Return [X, Y] of the center of cell containing provided text 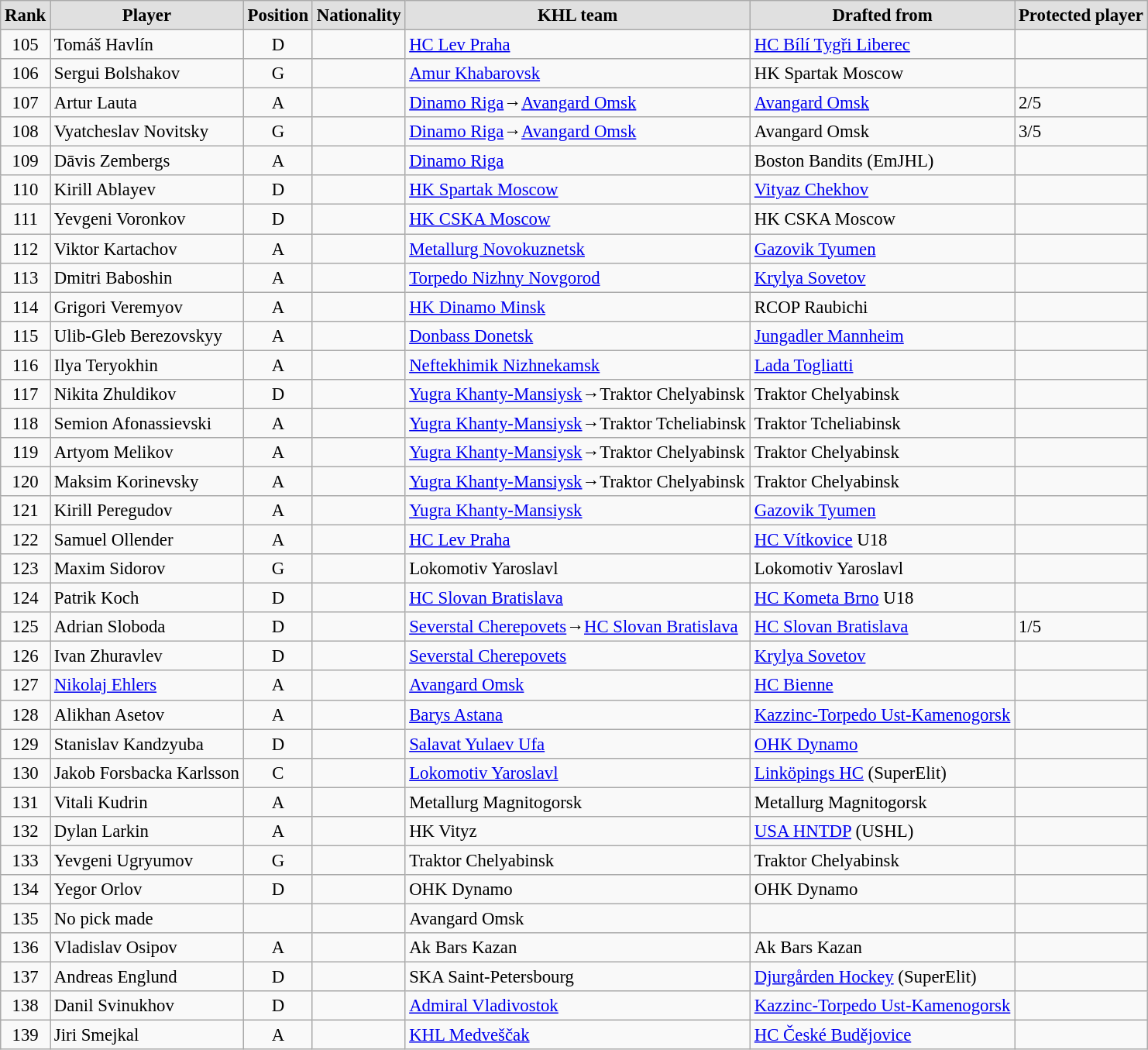
115 [26, 336]
110 [26, 190]
Neftekhimik Nizhnekamsk [578, 365]
Yevgeni Ugryumov [147, 860]
Torpedo Nizhny Novgorod [578, 277]
Kirill Ablayev [147, 190]
Nationality [358, 15]
106 [26, 74]
HC Kometa Brno U18 [882, 598]
Artyom Melikov [147, 453]
136 [26, 948]
Amur Khabarovsk [578, 74]
Vitali Kudrin [147, 802]
Rank [26, 15]
C [277, 773]
Alikhan Asetov [147, 714]
Barys Astana [578, 714]
135 [26, 918]
114 [26, 307]
Ilya Teryokhin [147, 365]
Tomáš Havlín [147, 45]
Severstal Cherepovets [578, 656]
Drafted from [882, 15]
120 [26, 481]
KHL team [578, 15]
107 [26, 103]
132 [26, 831]
HK Dinamo Minsk [578, 307]
Semion Afonassievski [147, 423]
Jungadler Mannheim [882, 336]
Dylan Larkin [147, 831]
USA HNTDP (USHL) [882, 831]
123 [26, 569]
HC Bienne [882, 686]
3/5 [1081, 132]
117 [26, 394]
Traktor Tcheliabinsk [882, 423]
RCOP Raubichi [882, 307]
Jiri Smejkal [147, 1035]
119 [26, 453]
121 [26, 511]
Jakob Forsbacka Karlsson [147, 773]
124 [26, 598]
128 [26, 714]
Artur Lauta [147, 103]
137 [26, 977]
Patrik Koch [147, 598]
Yegor Orlov [147, 890]
Kirill Peregudov [147, 511]
Ulib-Gleb Berezovskyy [147, 336]
Linköpings HC (SuperElit) [882, 773]
Danil Svinukhov [147, 1006]
1/5 [1081, 627]
118 [26, 423]
Adrian Sloboda [147, 627]
Yevgeni Voronkov [147, 219]
HC České Budějovice [882, 1035]
Protected player [1081, 15]
Player [147, 15]
Metallurg Novokuznetsk [578, 249]
Nikolaj Ehlers [147, 686]
2/5 [1081, 103]
Admiral Vladivostok [578, 1006]
Stanislav Kandzyuba [147, 744]
Grigori Veremyov [147, 307]
KHL Medveščak [578, 1035]
Yugra Khanty-Mansiysk→Traktor Tcheliabinsk [578, 423]
127 [26, 686]
129 [26, 744]
HC Bílí Tygři Liberec [882, 45]
HC Vítkovice U18 [882, 540]
113 [26, 277]
Lada Togliatti [882, 365]
Vityaz Chekhov [882, 190]
Dinamo Riga [578, 161]
No pick made [147, 918]
122 [26, 540]
105 [26, 45]
Sergui Bolshakov [147, 74]
133 [26, 860]
112 [26, 249]
Djurgården Hockey (SuperElit) [882, 977]
131 [26, 802]
Severstal Cherepovets→HC Slovan Bratislava [578, 627]
HK Vityz [578, 831]
Dāvis Zembergs [147, 161]
Samuel Ollender [147, 540]
Ivan Zhuravlev [147, 656]
Maxim Sidorov [147, 569]
Nikita Zhuldikov [147, 394]
Maksim Korinevsky [147, 481]
Dmitri Baboshin [147, 277]
111 [26, 219]
109 [26, 161]
139 [26, 1035]
126 [26, 656]
Vladislav Osipov [147, 948]
108 [26, 132]
Vyatcheslav Novitsky [147, 132]
134 [26, 890]
138 [26, 1006]
130 [26, 773]
Yugra Khanty-Mansiysk [578, 511]
Andreas Englund [147, 977]
Boston Bandits (EmJHL) [882, 161]
Donbass Donetsk [578, 336]
Salavat Yulaev Ufa [578, 744]
Viktor Kartachov [147, 249]
116 [26, 365]
125 [26, 627]
Position [277, 15]
SKA Saint-Petersbourg [578, 977]
